Detect which cell encompasses the target text, then output its (X, Y) center coordinate. 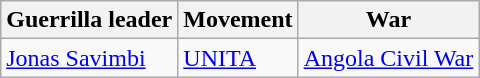
Jonas Savimbi (90, 58)
War (388, 20)
Angola Civil War (388, 58)
Guerrilla leader (90, 20)
UNITA (238, 58)
Movement (238, 20)
